Find where the given text appears and provide that cell's center as [X, Y] coordinate. 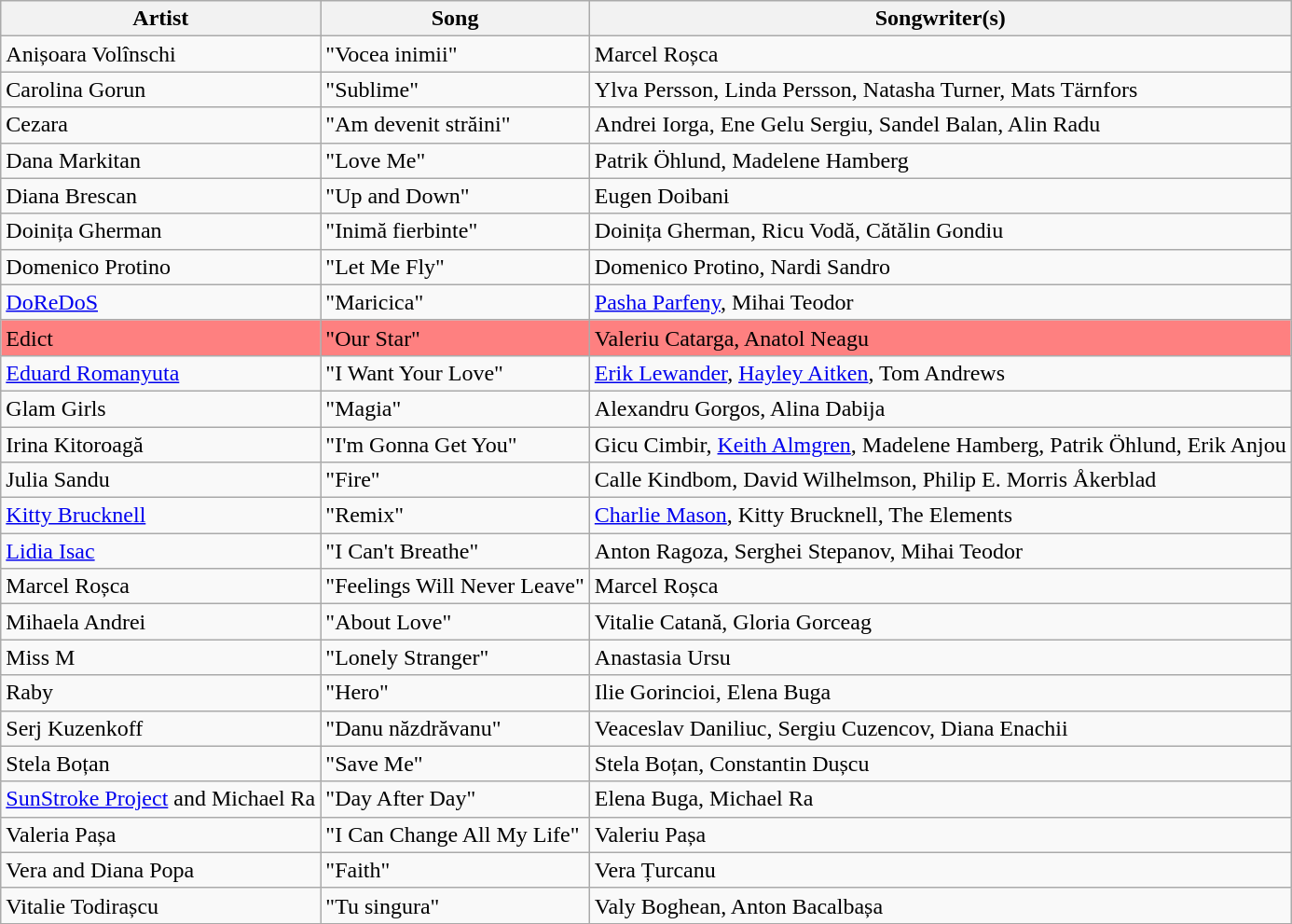
Stela Boțan, Constantin Dușcu [940, 764]
Patrik Öhlund, Madelene Hamberg [940, 160]
SunStroke Project and Michael Ra [160, 799]
Eduard Romanyuta [160, 373]
Dana Markitan [160, 160]
Mihaela Andrei [160, 622]
Raby [160, 693]
Edict [160, 338]
Valeriu Catarga, Anatol Neagu [940, 338]
Vitalie Todirașcu [160, 905]
"Inimă fierbinte" [455, 231]
Domenico Protino, Nardi Sandro [940, 267]
Cezara [160, 125]
Kitty Brucknell [160, 516]
Songwriter(s) [940, 19]
Valy Boghean, Anton Bacalbașa [940, 905]
Vera Țurcanu [940, 870]
Valeriu Pașa [940, 834]
Domenico Protino [160, 267]
Gicu Cimbir, Keith Almgren, Madelene Hamberg, Patrik Öhlund, Erik Anjou [940, 445]
"Vocea inimii" [455, 54]
Doinița Gherman [160, 231]
Anastasia Ursu [940, 657]
Artist [160, 19]
"Feelings Will Never Leave" [455, 586]
Anișoara Volînschi [160, 54]
Diana Brescan [160, 196]
"Lonely Stranger" [455, 657]
"I'm Gonna Get You" [455, 445]
"Remix" [455, 516]
"Fire" [455, 480]
Charlie Mason, Kitty Brucknell, The Elements [940, 516]
"Love Me" [455, 160]
Calle Kindbom, David Wilhelmson, Philip E. Morris Åkerblad [940, 480]
Ilie Gorincioi, Elena Buga [940, 693]
"I Can't Breathe" [455, 551]
DoReDoS [160, 302]
"Day After Day" [455, 799]
"I Can Change All My Life" [455, 834]
Serj Kuzenkoff [160, 728]
Carolina Gorun [160, 90]
"Our Star" [455, 338]
"Hero" [455, 693]
"Let Me Fly" [455, 267]
Veaceslav Daniliuc, Sergiu Cuzencov, Diana Enachii [940, 728]
"Sublime" [455, 90]
Vitalie Catană, Gloria Gorceag [940, 622]
Eugen Doibani [940, 196]
"Maricica" [455, 302]
Lidia Isac [160, 551]
Irina Kitoroagă [160, 445]
"Tu singura" [455, 905]
"Danu năzdrăvanu" [455, 728]
Song [455, 19]
Alexandru Gorgos, Alina Dabija [940, 408]
"Am devenit străini" [455, 125]
"Up and Down" [455, 196]
Julia Sandu [160, 480]
Erik Lewander, Hayley Aitken, Tom Andrews [940, 373]
"About Love" [455, 622]
"Magia" [455, 408]
Glam Girls [160, 408]
Anton Ragoza, Serghei Stepanov, Mihai Teodor [940, 551]
Ylva Persson, Linda Persson, Natasha Turner, Mats Tärnfors [940, 90]
Stela Boțan [160, 764]
Valeria Pașa [160, 834]
Miss M [160, 657]
Doinița Gherman, Ricu Vodă, Cătălin Gondiu [940, 231]
Elena Buga, Michael Ra [940, 799]
Pasha Parfeny, Mihai Teodor [940, 302]
"Save Me" [455, 764]
Vera and Diana Popa [160, 870]
"Faith" [455, 870]
"I Want Your Love" [455, 373]
Andrei Iorga, Ene Gelu Sergiu, Sandel Balan, Alin Radu [940, 125]
